Scan for the cell matching the given text and deliver its [x, y] coordinate at center. 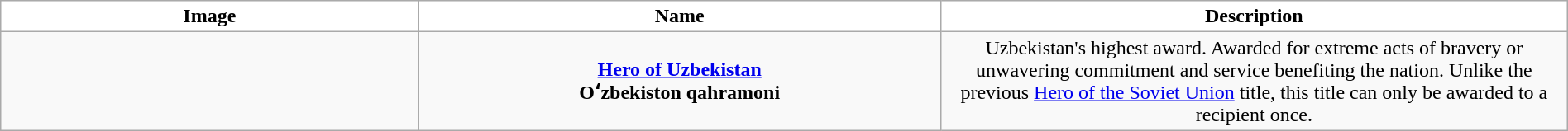
Hero of UzbekistanOʻzbekiston qahramoni [680, 81]
Image [210, 16]
Description [1254, 16]
Name [680, 16]
